For the text-containing cell, return its midpoint in (x, y) coordinate format. 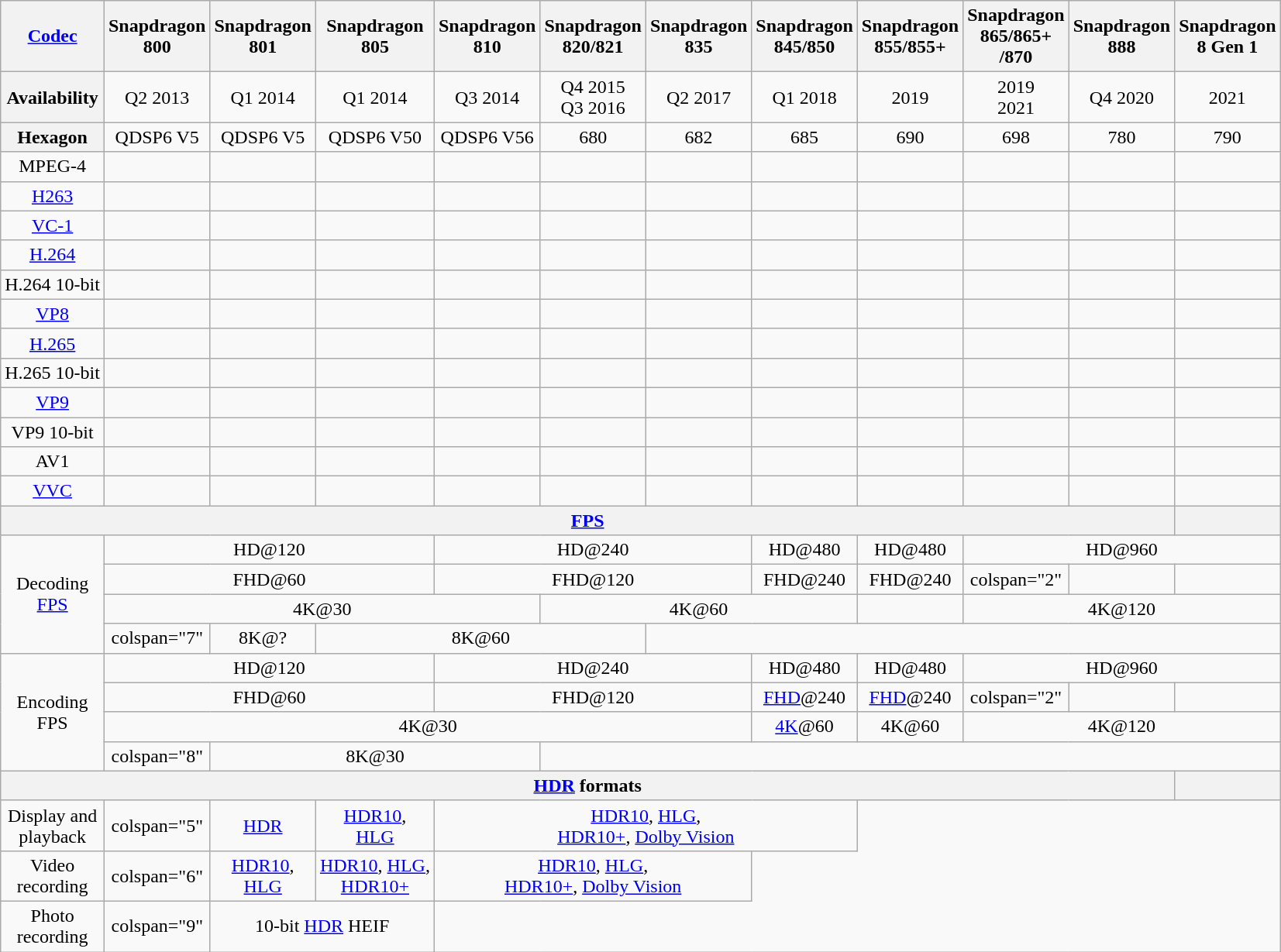
H.264 (53, 255)
680 (593, 137)
Photorecording (53, 926)
Snapdragon805 (375, 36)
Q2 2017 (698, 98)
Snapdragon888 (1121, 36)
VP8 (53, 314)
Snapdragon800 (157, 36)
780 (1121, 137)
685 (804, 137)
colspan="5" (157, 826)
20192021 (1016, 98)
VP9 (53, 402)
2019 (910, 98)
QDSP6 V56 (487, 137)
Hexagon (53, 137)
H.265 10-bit (53, 373)
MPEG-4 (53, 167)
DecodingFPS (53, 594)
H263 (53, 196)
Snapdragon801 (263, 36)
10-bit HDR HEIF (322, 926)
VC-1 (53, 225)
H.265 (53, 343)
colspan="6" (157, 875)
EncodingFPS (53, 712)
Snapdragon810 (487, 36)
8K@60 (480, 638)
HDR10, HLG,HDR10+ (375, 875)
Q4 2015Q3 2016 (593, 98)
690 (910, 137)
HDR formats (587, 785)
Videorecording (53, 875)
QDSP6 V50 (375, 137)
colspan="9" (157, 926)
790 (1228, 137)
Availability (53, 98)
Codec (53, 36)
8K@? (263, 638)
Q1 2018 (804, 98)
Snapdragon845/850 (804, 36)
AV1 (53, 462)
Snapdragon835 (698, 36)
colspan="8" (157, 756)
H.264 10-bit (53, 284)
Display andplayback (53, 826)
Q4 2020 (1121, 98)
2021 (1228, 98)
Snapdragon865/865+/870 (1016, 36)
698 (1016, 137)
682 (698, 137)
FPS (587, 521)
Snapdragon855/855+ (910, 36)
colspan="7" (157, 638)
8K@30 (375, 756)
HDR (263, 826)
Q3 2014 (487, 98)
VVC (53, 491)
Snapdragon820/821 (593, 36)
VP9 10-bit (53, 431)
Q2 2013 (157, 98)
Snapdragon8 Gen 1 (1228, 36)
